Scan for the cell matching the given text and deliver its (X, Y) coordinate at center. 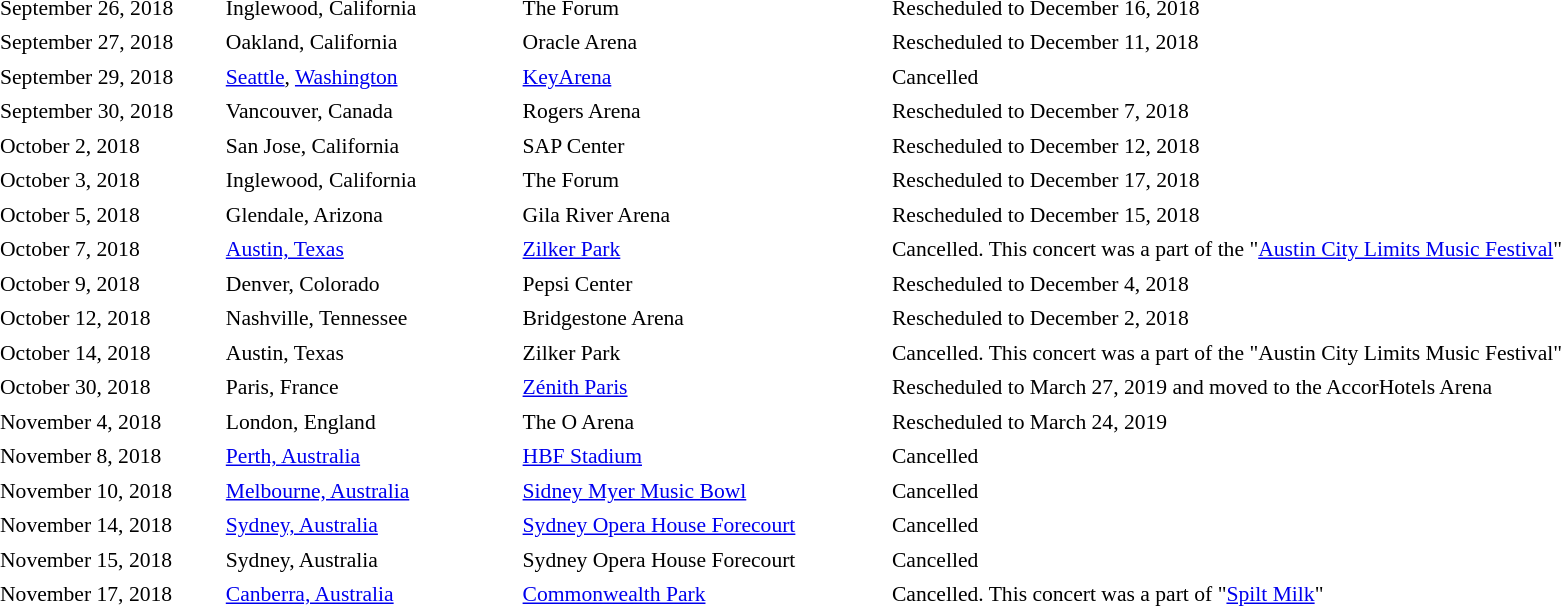
Zénith Paris (703, 388)
Sidney Myer Music Bowl (703, 491)
Melbourne, Australia (370, 491)
SAP Center (703, 146)
HBF Stadium (703, 456)
Oracle Arena (703, 42)
London, England (370, 422)
Inglewood, California (370, 180)
Glendale, Arizona (370, 215)
Gila River Arena (703, 215)
The Forum (703, 180)
Oakland, California (370, 42)
Seattle, Washington (370, 77)
The O Arena (703, 422)
Perth, Australia (370, 456)
Nashville, Tennessee (370, 318)
Pepsi Center (703, 284)
Vancouver, Canada (370, 112)
Paris, France (370, 388)
KeyArena (703, 77)
Rogers Arena (703, 112)
Denver, Colorado (370, 284)
San Jose, California (370, 146)
Bridgestone Arena (703, 318)
